Locate the cell with the specified text and output its (X, Y) center coordinate. 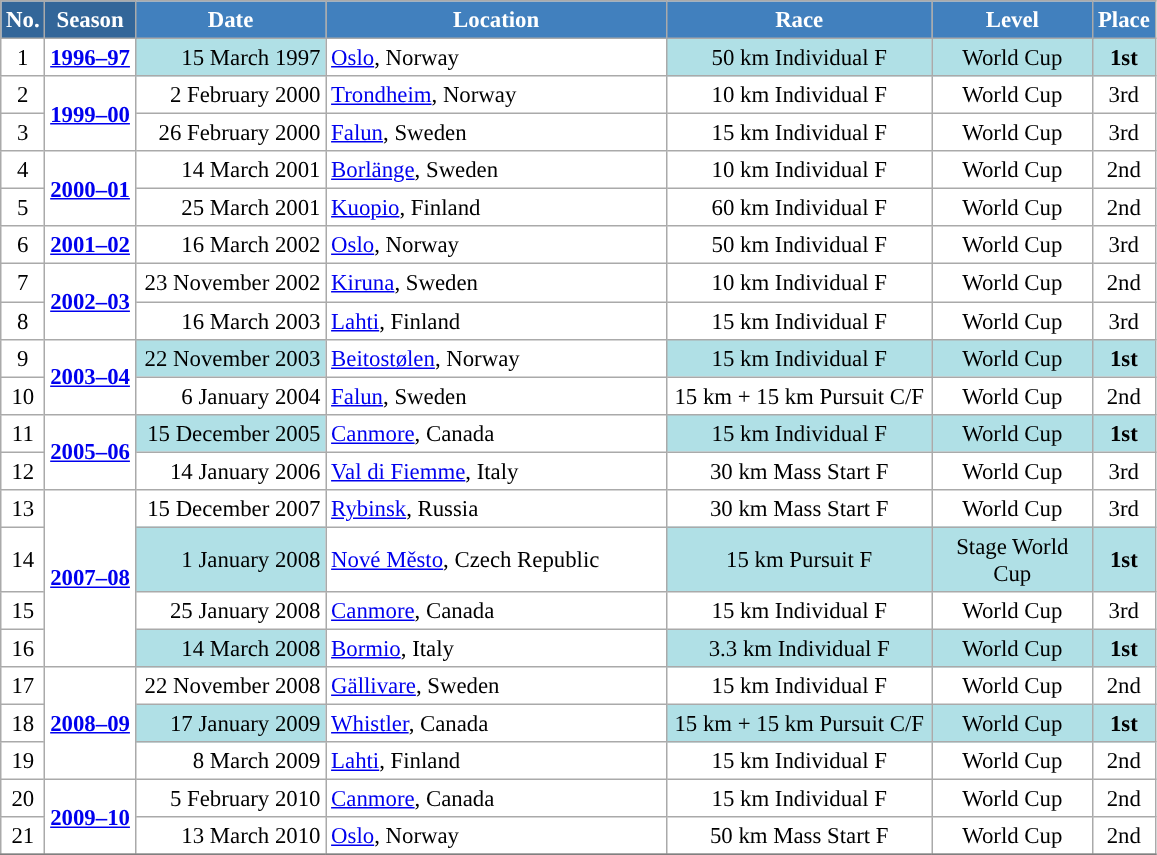
16 March 2002 (230, 245)
2000–01 (90, 188)
20 (23, 799)
Level (1012, 20)
7 (23, 283)
Bormio, Italy (496, 648)
8 March 2009 (230, 761)
Season (90, 20)
3.3 km Individual F (799, 648)
21 (23, 836)
2007–08 (90, 578)
Race (799, 20)
Beitostølen, Norway (496, 358)
No. (23, 20)
Whistler, Canada (496, 724)
2001–02 (90, 245)
13 March 2010 (230, 836)
16 (23, 648)
15 December 2005 (230, 433)
2009–10 (90, 818)
Date (230, 20)
25 January 2008 (230, 611)
8 (23, 321)
11 (23, 433)
Nové Město, Czech Republic (496, 560)
10 (23, 396)
2005–06 (90, 452)
14 January 2006 (230, 471)
Trondheim, Norway (496, 95)
15 December 2007 (230, 509)
6 (23, 245)
Kuopio, Finland (496, 208)
Stage World Cup (1012, 560)
Location (496, 20)
14 March 2001 (230, 170)
Val di Fiemme, Italy (496, 471)
2008–09 (90, 724)
12 (23, 471)
1996–97 (90, 58)
19 (23, 761)
Place (1124, 20)
23 November 2002 (230, 283)
60 km Individual F (799, 208)
6 January 2004 (230, 396)
15 (23, 611)
Borlänge, Sweden (496, 170)
26 February 2000 (230, 133)
22 November 2008 (230, 686)
Rybinsk, Russia (496, 509)
1999–00 (90, 114)
22 November 2003 (230, 358)
5 (23, 208)
3 (23, 133)
2 February 2000 (230, 95)
4 (23, 170)
2003–04 (90, 376)
15 km Pursuit F (799, 560)
Gällivare, Sweden (496, 686)
14 March 2008 (230, 648)
9 (23, 358)
2 (23, 95)
16 March 2003 (230, 321)
5 February 2010 (230, 799)
Kiruna, Sweden (496, 283)
18 (23, 724)
17 (23, 686)
1 (23, 58)
14 (23, 560)
50 km Mass Start F (799, 836)
1 January 2008 (230, 560)
13 (23, 509)
2002–03 (90, 302)
15 March 1997 (230, 58)
25 March 2001 (230, 208)
17 January 2009 (230, 724)
